Capture the cell that displays the provided text and extract its [x, y] central coordinate. 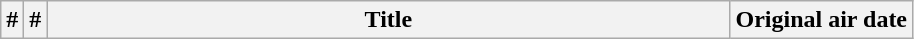
Original air date [822, 20]
Title [388, 20]
